Search for the cell housing the specified text and yield its (X, Y) center coordinate. 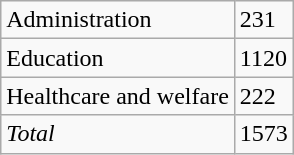
231 (264, 20)
Education (118, 58)
Total (118, 134)
1573 (264, 134)
222 (264, 96)
Healthcare and welfare (118, 96)
Administration (118, 20)
1120 (264, 58)
